For the text-containing cell, return its midpoint in (X, Y) coordinate format. 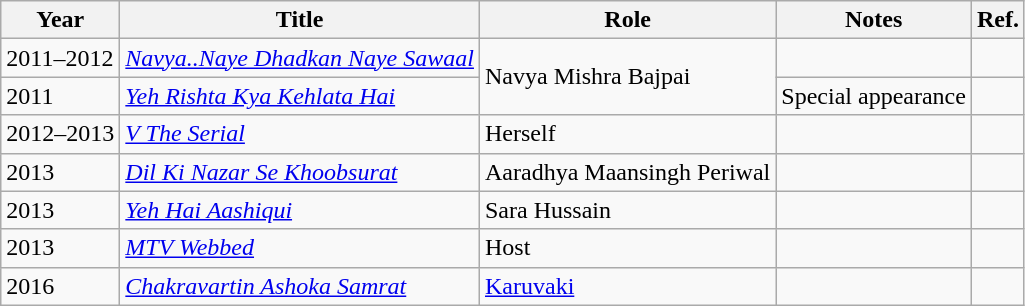
Dil Ki Nazar Se Khoobsurat (300, 172)
Karuvaki (627, 286)
Herself (627, 134)
MTV Webbed (300, 248)
Aaradhya Maansingh Periwal (627, 172)
Yeh Rishta Kya Kehlata Hai (300, 96)
2012–2013 (60, 134)
Navya Mishra Bajpai (627, 77)
Special appearance (874, 96)
2011–2012 (60, 58)
2011 (60, 96)
Ref. (998, 20)
Chakravartin Ashoka Samrat (300, 286)
Yeh Hai Aashiqui (300, 210)
Role (627, 20)
2016 (60, 286)
Host (627, 248)
Sara Hussain (627, 210)
Navya..Naye Dhadkan Naye Sawaal (300, 58)
V The Serial (300, 134)
Notes (874, 20)
Year (60, 20)
Title (300, 20)
